For the text-containing cell, return its midpoint in [x, y] coordinate format. 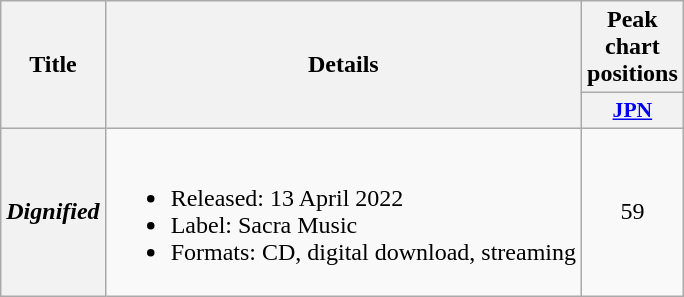
JPN [633, 111]
Title [53, 65]
Details [343, 65]
Peak chart positions [633, 47]
Released: 13 April 2022Label: Sacra MusicFormats: CD, digital download, streaming [343, 212]
59 [633, 212]
Dignified [53, 212]
